Pinpoint the cell where the given text exists, returning its (X, Y) midpoint coordinate. 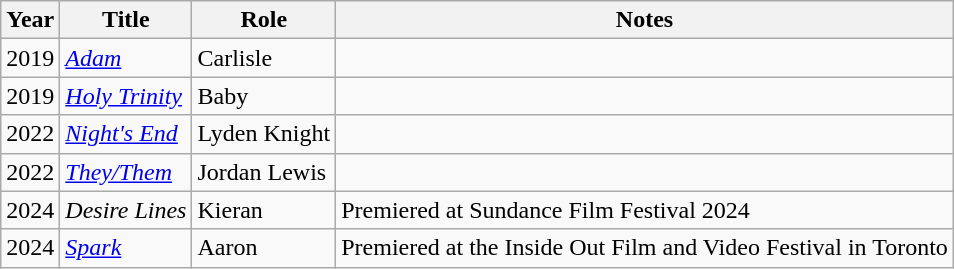
Baby (264, 96)
Notes (645, 20)
Jordan Lewis (264, 172)
Title (126, 20)
Premiered at Sundance Film Festival 2024 (645, 210)
Spark (126, 248)
Holy Trinity (126, 96)
They/Them (126, 172)
Year (30, 20)
Desire Lines (126, 210)
Kieran (264, 210)
Role (264, 20)
Lyden Knight (264, 134)
Carlisle (264, 58)
Aaron (264, 248)
Premiered at the Inside Out Film and Video Festival in Toronto (645, 248)
Night's End (126, 134)
Adam (126, 58)
